From the cell containing the given text, extract its center point as (X, Y) coordinate. 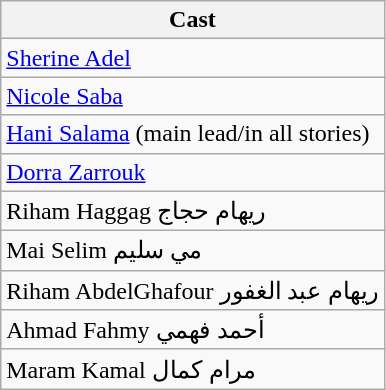
Cast (192, 20)
Mai Selim مي سليم (192, 251)
Sherine Adel (192, 58)
Dorra Zarrouk (192, 172)
Nicole Saba (192, 96)
Ahmad Fahmy أحمد فهمي (192, 330)
Riham Haggag ريهام حجاج (192, 211)
Hani Salama (main lead/in all stories) (192, 134)
Maram Kamal مرام كمال (192, 369)
Riham AbdelGhafour ريهام عبد الغفور (192, 290)
